Return the (x, y) coordinate for the center point of the cell that contains the specified text.  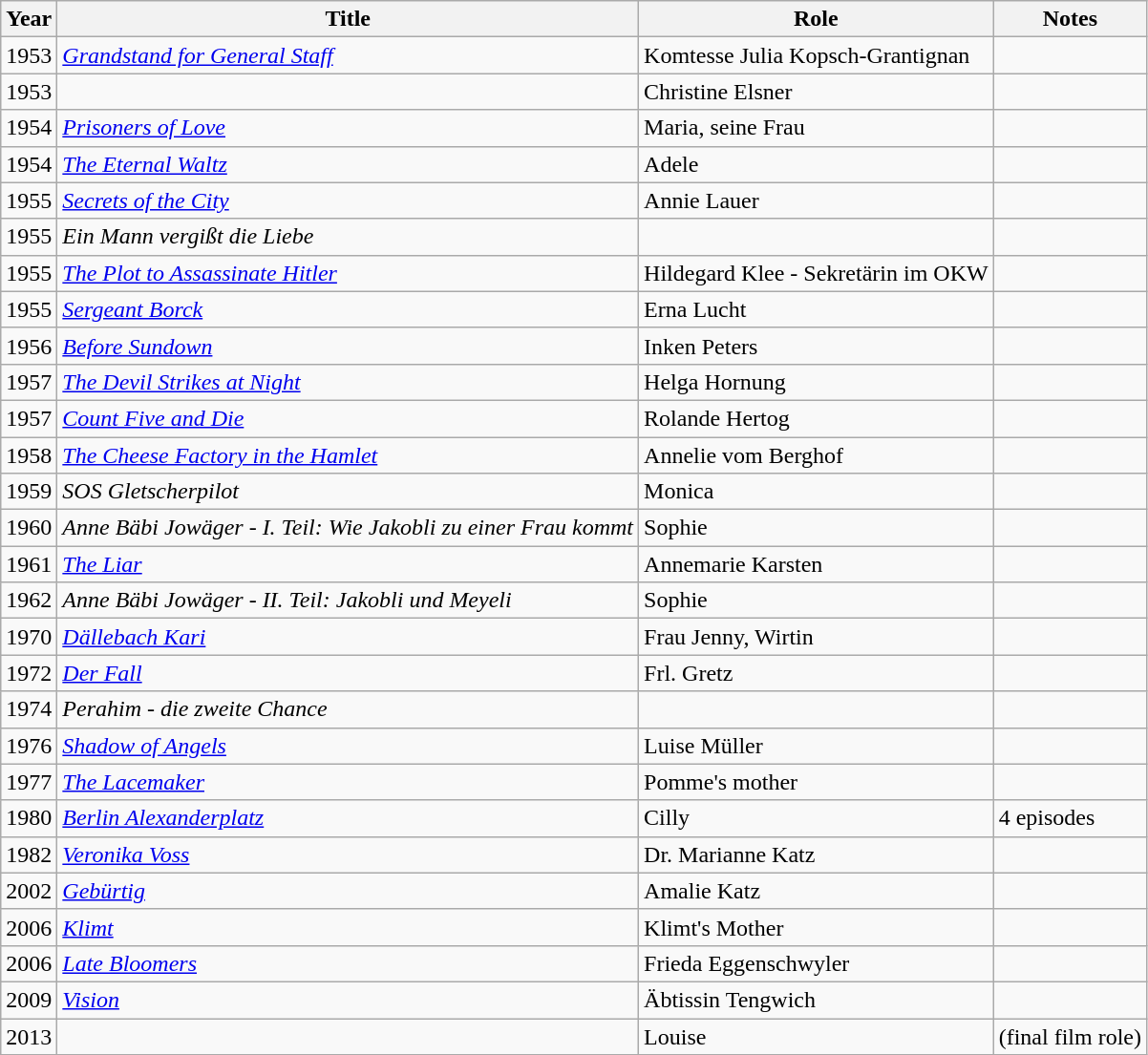
Maria, seine Frau (817, 128)
The Cheese Factory in the Hamlet (348, 455)
SOS Gletscherpilot (348, 492)
Veronika Voss (348, 855)
1960 (29, 528)
2013 (29, 1036)
Äbtissin Tengwich (817, 1000)
Amalie Katz (817, 891)
1970 (29, 637)
The Eternal Waltz (348, 164)
Title (348, 19)
Shadow of Angels (348, 746)
Komtesse Julia Kopsch-Grantignan (817, 55)
The Devil Strikes at Night (348, 382)
Sergeant Borck (348, 309)
The Plot to Assassinate Hitler (348, 273)
Annemarie Karsten (817, 564)
Louise (817, 1036)
Vision (348, 1000)
Cilly (817, 818)
1974 (29, 709)
Year (29, 19)
Monica (817, 492)
Adele (817, 164)
1956 (29, 346)
Secrets of the City (348, 200)
Grandstand for General Staff (348, 55)
Klimt's Mother (817, 927)
1958 (29, 455)
Pomme's mother (817, 782)
Frl. Gretz (817, 673)
1977 (29, 782)
Ein Mann vergißt die Liebe (348, 237)
1959 (29, 492)
Gebürtig (348, 891)
1980 (29, 818)
Late Bloomers (348, 963)
Frieda Eggenschwyler (817, 963)
1982 (29, 855)
(final film role) (1070, 1036)
Anne Bäbi Jowäger - II. Teil: Jakobli und Meyeli (348, 601)
Dällebach Kari (348, 637)
Prisoners of Love (348, 128)
Helga Hornung (817, 382)
4 episodes (1070, 818)
Rolande Hertog (817, 418)
Klimt (348, 927)
Dr. Marianne Katz (817, 855)
Anne Bäbi Jowäger - I. Teil: Wie Jakobli zu einer Frau kommt (348, 528)
2002 (29, 891)
Luise Müller (817, 746)
Berlin Alexanderplatz (348, 818)
Count Five and Die (348, 418)
Inken Peters (817, 346)
Before Sundown (348, 346)
Notes (1070, 19)
Der Fall (348, 673)
1962 (29, 601)
1972 (29, 673)
The Liar (348, 564)
Frau Jenny, Wirtin (817, 637)
Annie Lauer (817, 200)
The Lacemaker (348, 782)
Christine Elsner (817, 92)
Role (817, 19)
1961 (29, 564)
Hildegard Klee - Sekretärin im OKW (817, 273)
2009 (29, 1000)
Perahim - die zweite Chance (348, 709)
Annelie vom Berghof (817, 455)
1976 (29, 746)
Erna Lucht (817, 309)
